Find where the given text appears and provide that cell's center as (x, y) coordinate. 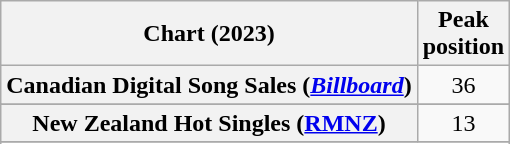
Canadian Digital Song Sales (Billboard) (209, 85)
Chart (2023) (209, 34)
Peak position (463, 34)
New Zealand Hot Singles (RMNZ) (209, 123)
13 (463, 123)
36 (463, 85)
